Provide the [x, y] coordinate of the cell's center where the given text is located.  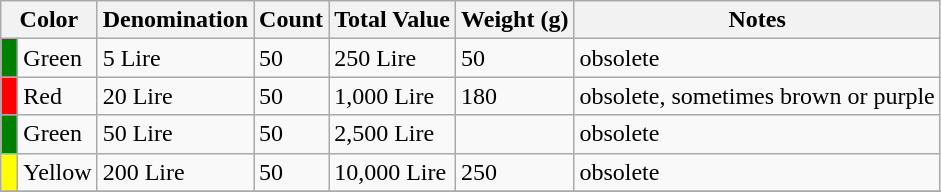
Weight (g) [515, 20]
5 Lire [175, 58]
Yellow [58, 172]
180 [515, 96]
2,500 Lire [392, 134]
Denomination [175, 20]
10,000 Lire [392, 172]
Total Value [392, 20]
200 Lire [175, 172]
obsolete, sometimes brown or purple [757, 96]
50 Lire [175, 134]
250 Lire [392, 58]
20 Lire [175, 96]
Notes [757, 20]
Count [292, 20]
250 [515, 172]
Red [58, 96]
Color [49, 20]
1,000 Lire [392, 96]
